Scan for the cell matching the given text and deliver its (X, Y) coordinate at center. 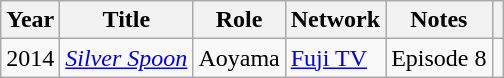
Year (30, 20)
Notes (439, 20)
2014 (30, 58)
Title (126, 20)
Network (335, 20)
Fuji TV (335, 58)
Aoyama (239, 58)
Episode 8 (439, 58)
Role (239, 20)
Silver Spoon (126, 58)
